From the cell containing the given text, extract its center point as (X, Y) coordinate. 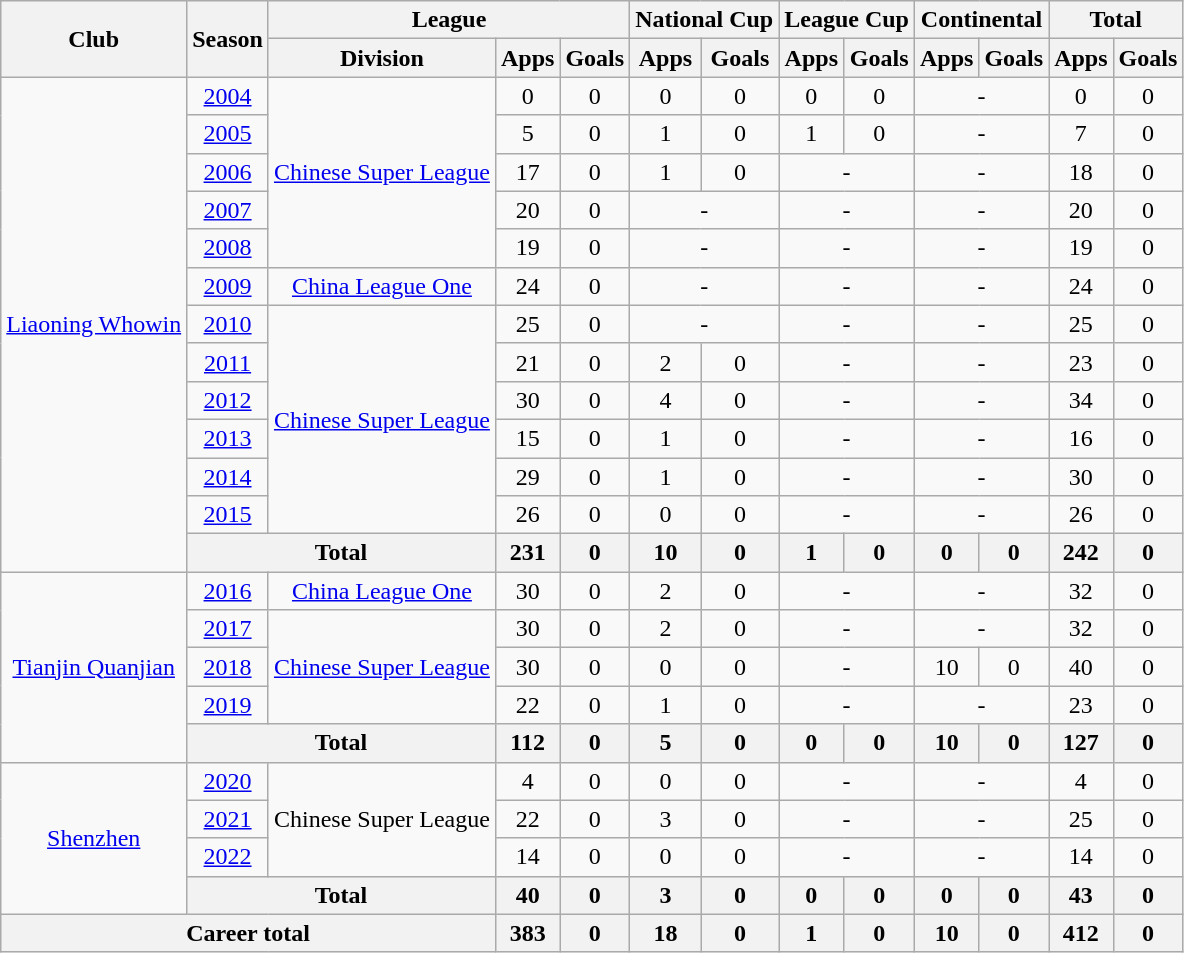
Career total (248, 933)
Shenzhen (94, 838)
2022 (228, 857)
412 (1081, 933)
43 (1081, 895)
112 (527, 743)
2018 (228, 667)
League Cup (847, 20)
242 (1081, 553)
Season (228, 39)
16 (1081, 438)
17 (527, 172)
383 (527, 933)
2008 (228, 248)
Club (94, 39)
2014 (228, 477)
15 (527, 438)
34 (1081, 400)
2017 (228, 629)
2013 (228, 438)
29 (527, 477)
Continental (981, 20)
21 (527, 362)
Tianjin Quanjian (94, 667)
2012 (228, 400)
2020 (228, 781)
National Cup (704, 20)
2019 (228, 705)
231 (527, 553)
127 (1081, 743)
2021 (228, 819)
2004 (228, 96)
2006 (228, 172)
2015 (228, 515)
2011 (228, 362)
2016 (228, 591)
2007 (228, 210)
Division (382, 58)
League (448, 20)
2009 (228, 286)
Liaoning Whowin (94, 324)
7 (1081, 134)
2005 (228, 134)
2010 (228, 324)
